Return (x, y) of the center of cell containing provided text 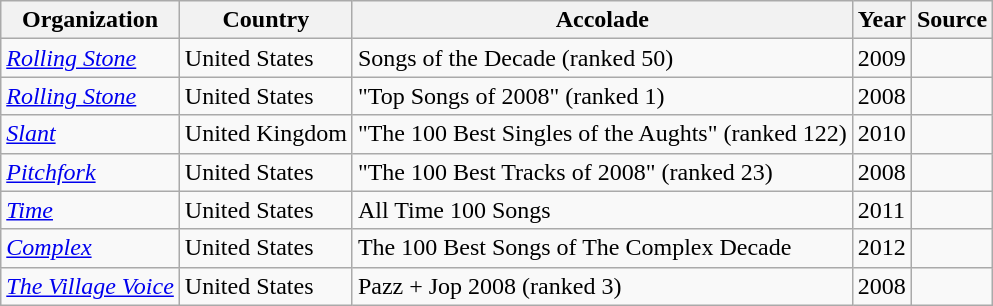
"The 100 Best Singles of the Aughts" (ranked 122) (602, 134)
Pitchfork (90, 172)
The 100 Best Songs of The Complex Decade (602, 248)
2012 (882, 248)
Songs of the Decade (ranked 50) (602, 58)
Pazz + Jop 2008 (ranked 3) (602, 286)
Source (952, 20)
Country (266, 20)
Accolade (602, 20)
All Time 100 Songs (602, 210)
2010 (882, 134)
"Top Songs of 2008" (ranked 1) (602, 96)
United Kingdom (266, 134)
The Village Voice (90, 286)
Organization (90, 20)
Slant (90, 134)
Complex (90, 248)
2011 (882, 210)
Time (90, 210)
Year (882, 20)
"The 100 Best Tracks of 2008" (ranked 23) (602, 172)
2009 (882, 58)
